From the cell containing the given text, extract its center point as (x, y) coordinate. 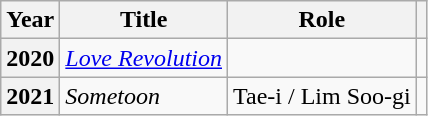
2021 (30, 96)
Year (30, 20)
Role (322, 20)
2020 (30, 58)
Tae-i / Lim Soo-gi (322, 96)
Love Revolution (144, 58)
Sometoon (144, 96)
Title (144, 20)
